For the text-containing cell, return its midpoint in [X, Y] coordinate format. 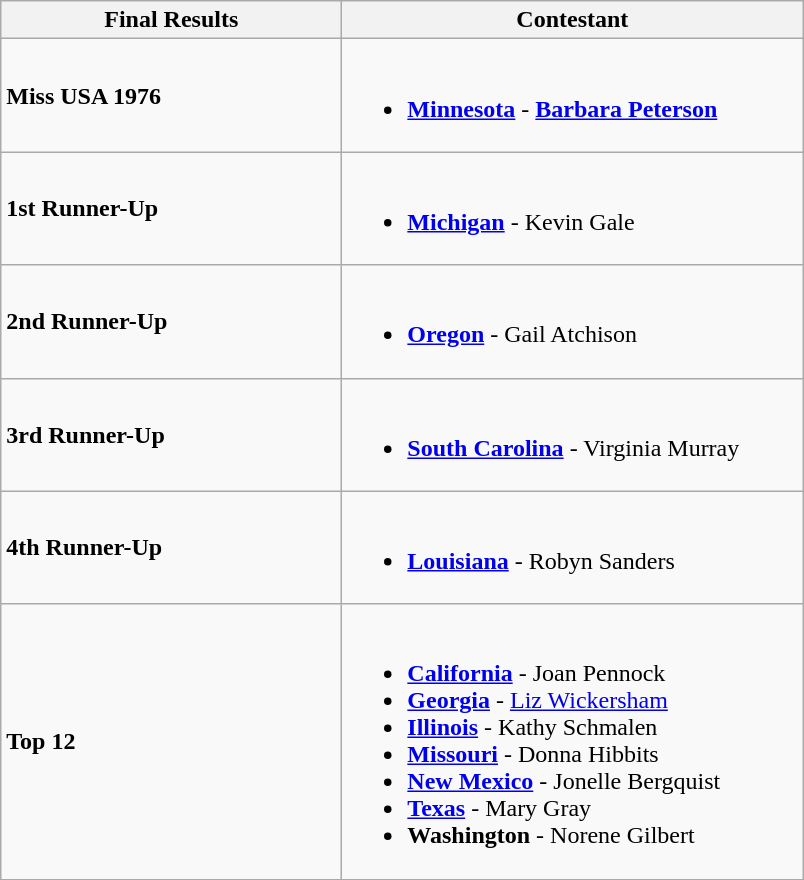
Oregon - Gail Atchison [572, 322]
Contestant [572, 20]
Top 12 [172, 742]
Miss USA 1976 [172, 96]
2nd Runner-Up [172, 322]
4th Runner-Up [172, 548]
Final Results [172, 20]
South Carolina - Virginia Murray [572, 434]
Minnesota - Barbara Peterson [572, 96]
1st Runner-Up [172, 208]
3rd Runner-Up [172, 434]
Michigan - Kevin Gale [572, 208]
Louisiana - Robyn Sanders [572, 548]
